Provide the [x, y] coordinate of the cell's center where the given text is located.  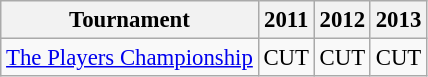
2011 [286, 20]
Tournament [130, 20]
The Players Championship [130, 58]
2012 [342, 20]
2013 [398, 20]
